Determine the (X, Y) coordinate at the center of the cell enclosing the given text.  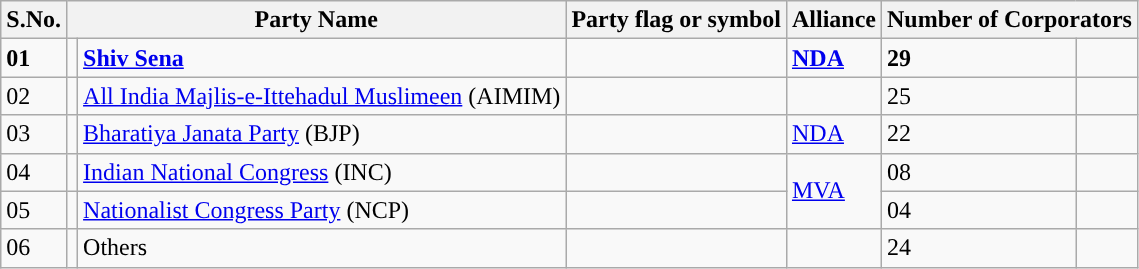
S.No. (34, 20)
02 (34, 96)
05 (34, 210)
29 (980, 58)
Alliance (834, 20)
24 (980, 248)
08 (980, 172)
Party flag or symbol (676, 20)
22 (980, 134)
03 (34, 134)
Shiv Sena (322, 58)
All India Majlis-e-Ittehadul Muslimeen (AIMIM) (322, 96)
MVA (834, 191)
01 (34, 58)
Party Name (316, 20)
06 (34, 248)
Number of Corporators (1010, 20)
Indian National Congress (INC) (322, 172)
Nationalist Congress Party (NCP) (322, 210)
Bharatiya Janata Party (BJP) (322, 134)
Others (322, 248)
25 (980, 96)
